Pinpoint the cell where the given text exists, returning its [X, Y] midpoint coordinate. 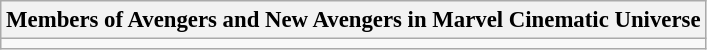
Members of Avengers and New Avengers in Marvel Cinematic Universe [354, 20]
